From the cell containing the given text, extract its center point as [x, y] coordinate. 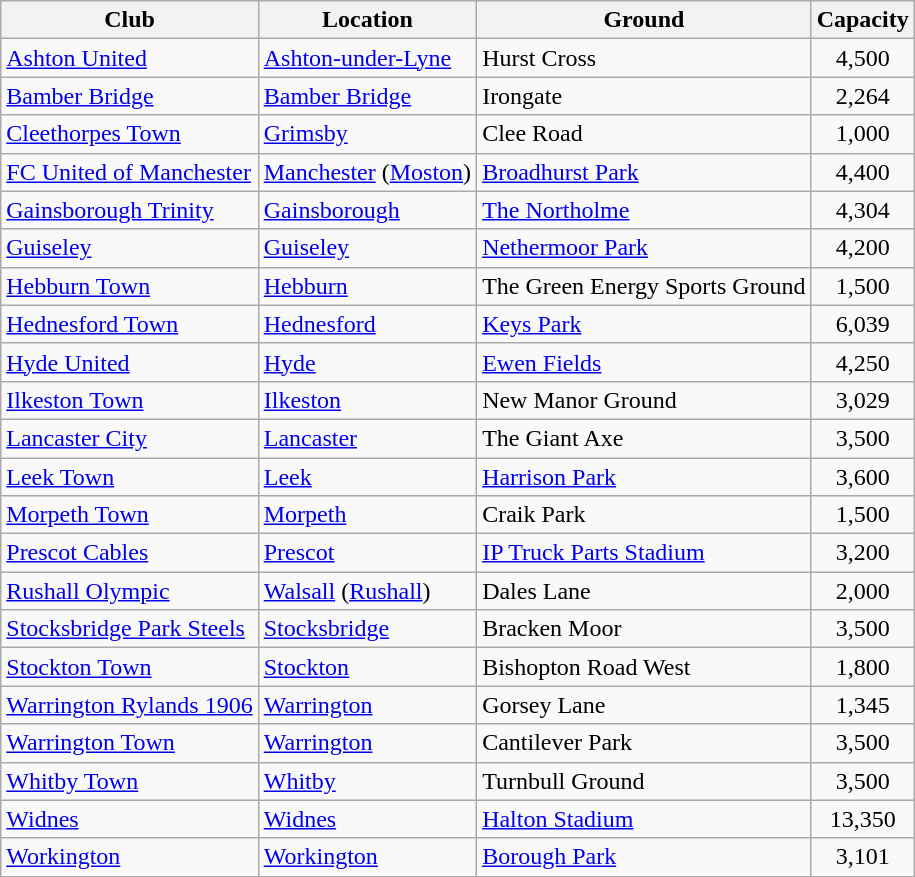
Cleethorpes Town [130, 134]
Capacity [862, 20]
IP Truck Parts Stadium [644, 553]
Dales Lane [644, 591]
3,200 [862, 553]
Clee Road [644, 134]
Location [367, 20]
Broadhurst Park [644, 172]
Leek Town [130, 477]
3,600 [862, 477]
4,304 [862, 210]
Hebburn Town [130, 286]
Nethermoor Park [644, 248]
Grimsby [367, 134]
2,264 [862, 96]
New Manor Ground [644, 400]
Whitby Town [130, 781]
The Giant Axe [644, 438]
Gorsey Lane [644, 705]
Bishopton Road West [644, 667]
4,500 [862, 58]
Lancaster City [130, 438]
Irongate [644, 96]
Stocksbridge Park Steels [130, 629]
Leek [367, 477]
Bracken Moor [644, 629]
4,400 [862, 172]
Prescot Cables [130, 553]
Harrison Park [644, 477]
3,101 [862, 857]
Warrington Town [130, 743]
Gainsborough Trinity [130, 210]
Ashton United [130, 58]
4,200 [862, 248]
Lancaster [367, 438]
Hebburn [367, 286]
Hednesford [367, 324]
Club [130, 20]
Prescot [367, 553]
Morpeth [367, 515]
Cantilever Park [644, 743]
Walsall (Rushall) [367, 591]
Ilkeston Town [130, 400]
Manchester (Moston) [367, 172]
Hyde [367, 362]
Halton Stadium [644, 819]
Stockton Town [130, 667]
6,039 [862, 324]
Stocksbridge [367, 629]
Borough Park [644, 857]
Morpeth Town [130, 515]
2,000 [862, 591]
Craik Park [644, 515]
Ilkeston [367, 400]
FC United of Manchester [130, 172]
Whitby [367, 781]
4,250 [862, 362]
Turnbull Ground [644, 781]
Rushall Olympic [130, 591]
The Northolme [644, 210]
Keys Park [644, 324]
Hyde United [130, 362]
Warrington Rylands 1906 [130, 705]
Ashton-under-Lyne [367, 58]
13,350 [862, 819]
The Green Energy Sports Ground [644, 286]
Hednesford Town [130, 324]
Ewen Fields [644, 362]
Gainsborough [367, 210]
1,800 [862, 667]
Stockton [367, 667]
1,000 [862, 134]
Ground [644, 20]
3,029 [862, 400]
1,345 [862, 705]
Hurst Cross [644, 58]
